Return (x, y) of the center of cell containing provided text 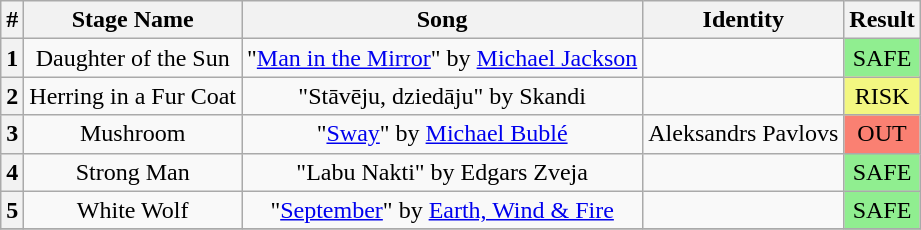
1 (12, 58)
3 (12, 134)
RISK (882, 96)
"September" by Earth, Wind & Fire (442, 210)
2 (12, 96)
"Labu Nakti" by Edgars Zveja (442, 172)
Song (442, 20)
Strong Man (133, 172)
Herring in a Fur Coat (133, 96)
White Wolf (133, 210)
Result (882, 20)
5 (12, 210)
Stage Name (133, 20)
"Sway" by Michael Bublé (442, 134)
# (12, 20)
"Man in the Mirror" by Michael Jackson (442, 58)
Daughter of the Sun (133, 58)
"Stāvēju, dziedāju" by Skandi (442, 96)
4 (12, 172)
OUT (882, 134)
Aleksandrs Pavlovs (744, 134)
Identity (744, 20)
Mushroom (133, 134)
